From the cell containing the given text, extract its center point as (X, Y) coordinate. 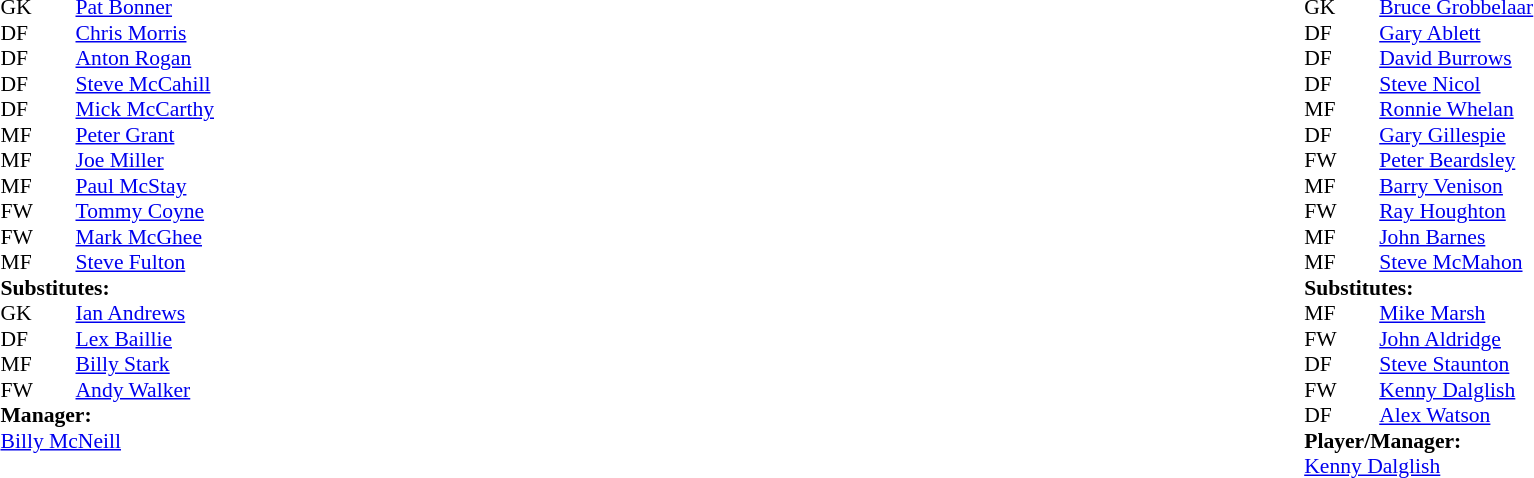
John Aldridge (1456, 339)
Manager: (106, 415)
Gary Gillespie (1456, 135)
Ronnie Whelan (1456, 109)
Andy Walker (145, 390)
GK (19, 313)
Mark McGhee (145, 237)
Alex Watson (1456, 415)
Ray Houghton (1456, 211)
Player/Manager: (1418, 441)
Steve McCahill (145, 84)
Tommy Coyne (145, 211)
Billy Stark (145, 365)
Peter Beardsley (1456, 161)
Joe Miller (145, 161)
Steve Fulton (145, 263)
Kenny Dalglish (1456, 390)
Mick McCarthy (145, 109)
Steve Nicol (1456, 84)
Steve McMahon (1456, 263)
Gary Ablett (1456, 33)
Mike Marsh (1456, 313)
John Barnes (1456, 237)
Peter Grant (145, 135)
Anton Rogan (145, 59)
David Burrows (1456, 59)
Ian Andrews (145, 313)
Lex Baillie (145, 339)
Steve Staunton (1456, 365)
Barry Venison (1456, 186)
Paul McStay (145, 186)
Chris Morris (145, 33)
Billy McNeill (106, 441)
